Output the [X, Y] coordinate of the center of the cell containing the given text.  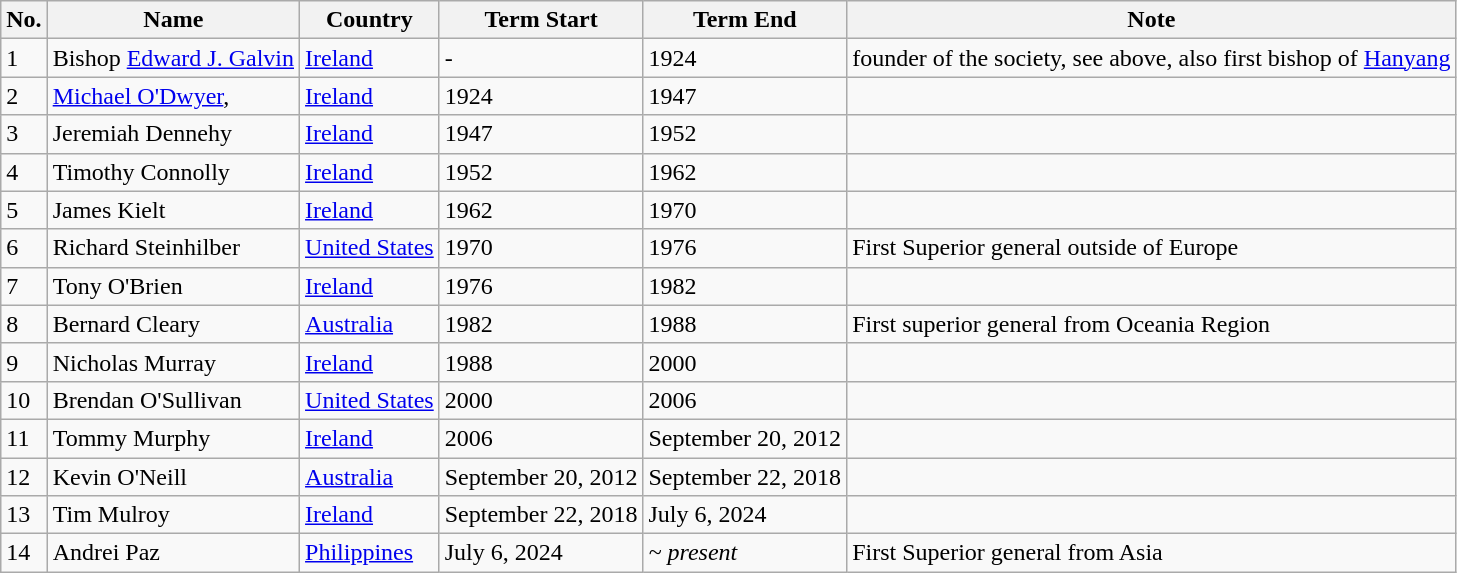
Bernard Cleary [173, 324]
7 [24, 286]
3 [24, 134]
Jeremiah Dennehy [173, 134]
~ present [745, 553]
11 [24, 438]
8 [24, 324]
Tommy Murphy [173, 438]
9 [24, 362]
4 [24, 172]
Note [1152, 20]
Country [370, 20]
Richard Steinhilber [173, 248]
- [541, 58]
First Superior general from Asia [1152, 553]
Term End [745, 20]
founder of the society, see above, also first bishop of Hanyang [1152, 58]
Nicholas Murray [173, 362]
2 [24, 96]
Name [173, 20]
Term Start [541, 20]
Brendan O'Sullivan [173, 400]
Tim Mulroy [173, 515]
Timothy Connolly [173, 172]
13 [24, 515]
10 [24, 400]
No. [24, 20]
First Superior general outside of Europe [1152, 248]
First superior general from Oceania Region [1152, 324]
Philippines [370, 553]
5 [24, 210]
Kevin O'Neill [173, 477]
Tony O'Brien [173, 286]
12 [24, 477]
6 [24, 248]
1 [24, 58]
Bishop Edward J. Galvin [173, 58]
Michael O'Dwyer, [173, 96]
14 [24, 553]
James Kielt [173, 210]
Andrei Paz [173, 553]
